Return the [X, Y] coordinate for the center point of the cell that contains the specified text.  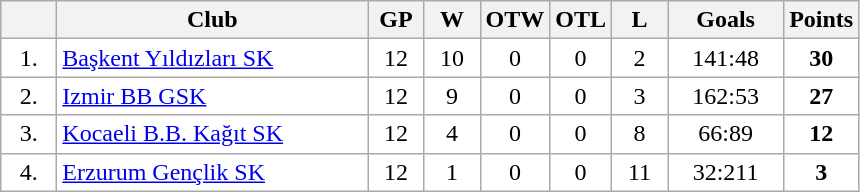
Kocaeli B.B. Kağıt SK [212, 134]
OTL [581, 20]
2 [640, 58]
3. [29, 134]
11 [640, 172]
OTW [515, 20]
2. [29, 96]
30 [822, 58]
4 [452, 134]
141:48 [726, 58]
Başkent Yıldızları SK [212, 58]
1. [29, 58]
GP [396, 20]
Izmir BB GSK [212, 96]
162:53 [726, 96]
9 [452, 96]
Goals [726, 20]
27 [822, 96]
Points [822, 20]
66:89 [726, 134]
Erzurum Gençlik SK [212, 172]
1 [452, 172]
W [452, 20]
Club [212, 20]
8 [640, 134]
4. [29, 172]
L [640, 20]
10 [452, 58]
32:211 [726, 172]
